From the cell containing the given text, extract its center point as (x, y) coordinate. 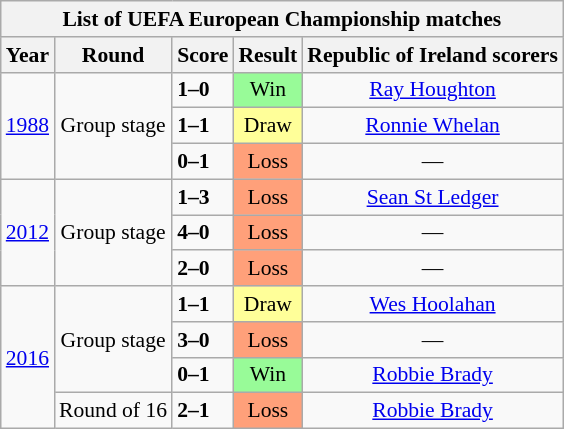
Round of 16 (113, 411)
2012 (28, 232)
2016 (28, 357)
2–0 (202, 269)
4–0 (202, 233)
1–0 (202, 90)
1988 (28, 126)
2–1 (202, 411)
Round (113, 55)
1–3 (202, 197)
Score (202, 55)
List of UEFA European Championship matches (282, 19)
Ray Houghton (432, 90)
Republic of Ireland scorers (432, 55)
Result (268, 55)
3–0 (202, 340)
Sean St Ledger (432, 197)
Year (28, 55)
Wes Hoolahan (432, 304)
Ronnie Whelan (432, 126)
